Extract the [X, Y] coordinate from the center of the cell holding the provided text.  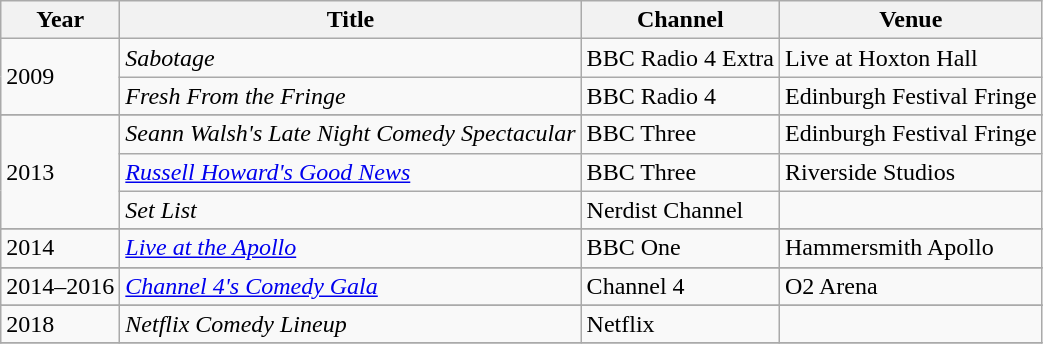
Riverside Studios [910, 172]
BBC One [680, 248]
Title [350, 20]
Live at the Apollo [350, 248]
Sabotage [350, 58]
BBC Radio 4 [680, 96]
Hammersmith Apollo [910, 248]
2013 [60, 172]
Channel 4 [680, 286]
Seann Walsh's Late Night Comedy Spectacular [350, 134]
Fresh From the Fringe [350, 96]
Russell Howard's Good News [350, 172]
Nerdist Channel [680, 210]
Netflix [680, 324]
Venue [910, 20]
2018 [60, 324]
O2 Arena [910, 286]
Channel [680, 20]
BBC Radio 4 Extra [680, 58]
2014 [60, 248]
Year [60, 20]
2009 [60, 77]
Netflix Comedy Lineup [350, 324]
Channel 4's Comedy Gala [350, 286]
Set List [350, 210]
Live at Hoxton Hall [910, 58]
2014–2016 [60, 286]
